Search for the cell housing the specified text and yield its [X, Y] center coordinate. 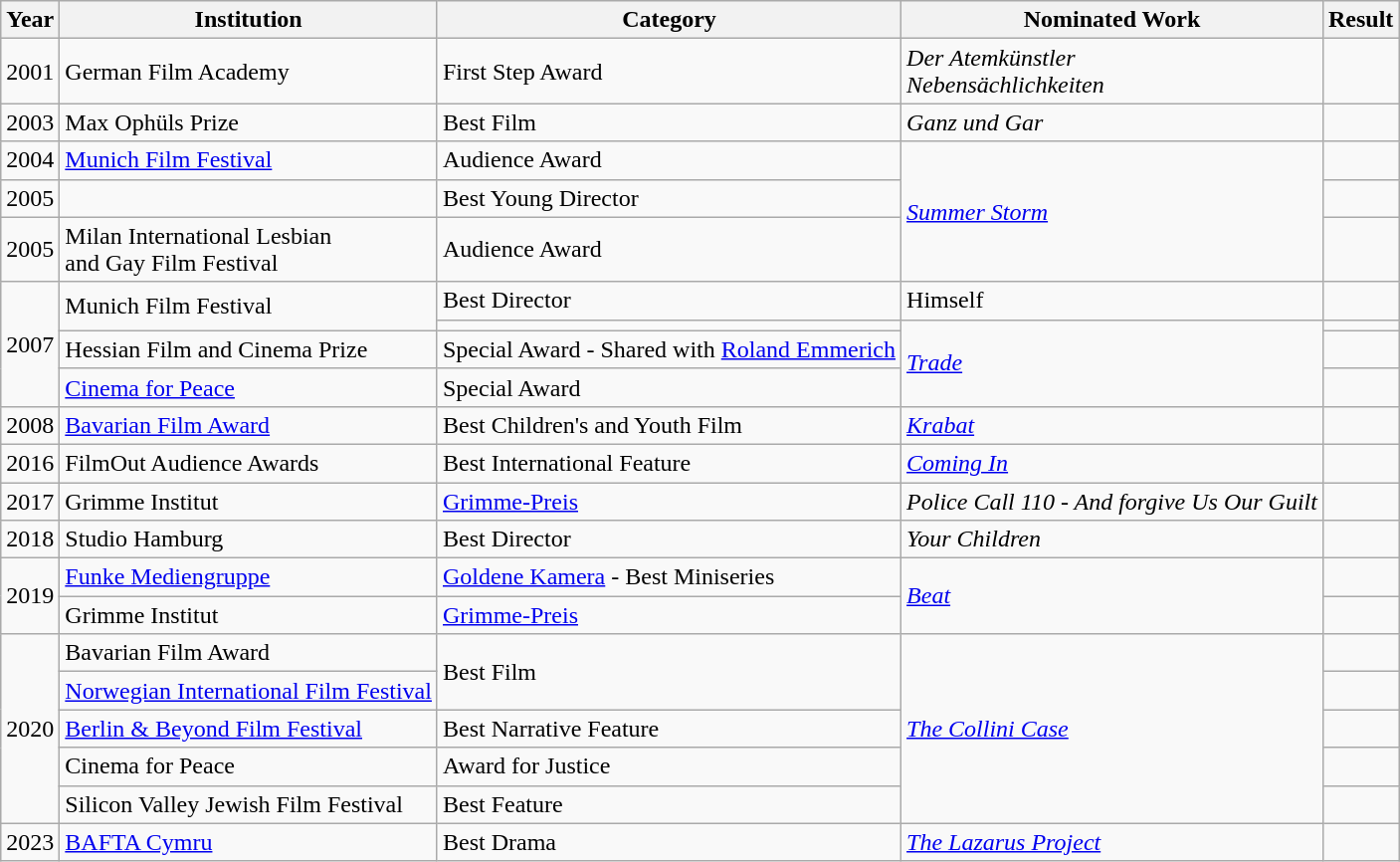
Best Narrative Feature [669, 729]
The Lazarus Project [1112, 842]
Best Children's and Youth Film [669, 425]
Berlin & Beyond Film Festival [249, 729]
Award for Justice [669, 766]
Nominated Work [1112, 20]
Funke Mediengruppe [249, 577]
Coming In [1112, 463]
Special Award - Shared with Roland Emmerich [669, 349]
2001 [30, 72]
2019 [30, 596]
2004 [30, 160]
2008 [30, 425]
Goldene Kamera - Best Miniseries [669, 577]
Norwegian International Film Festival [249, 691]
Best International Feature [669, 463]
Special Award [669, 387]
Silicon Valley Jewish Film Festival [249, 804]
FilmOut Audience Awards [249, 463]
Milan International Lesbianand Gay Film Festival [249, 249]
Category [669, 20]
Best Drama [669, 842]
2023 [30, 842]
BAFTA Cymru [249, 842]
Best Young Director [669, 198]
Police Call 110 - And forgive Us Our Guilt [1112, 501]
2020 [30, 729]
Krabat [1112, 425]
2017 [30, 501]
Ganz und Gar [1112, 122]
Der AtemkünstlerNebensächlichkeiten [1112, 72]
Trade [1112, 362]
2018 [30, 539]
Institution [249, 20]
The Collini Case [1112, 729]
2007 [30, 344]
Result [1360, 20]
Himself [1112, 301]
Your Children [1112, 539]
2003 [30, 122]
Beat [1112, 596]
Hessian Film and Cinema Prize [249, 349]
Summer Storm [1112, 211]
Max Ophüls Prize [249, 122]
German Film Academy [249, 72]
First Step Award [669, 72]
Year [30, 20]
Best Feature [669, 804]
2016 [30, 463]
Studio Hamburg [249, 539]
